Return the [X, Y] coordinate for the center point of the cell that contains the specified text.  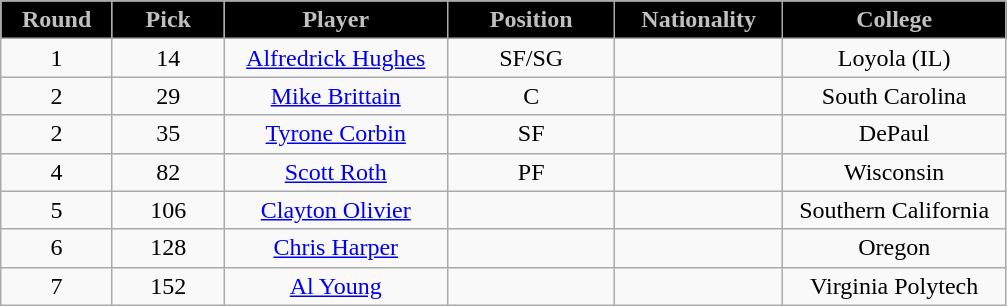
South Carolina [894, 96]
128 [168, 248]
Al Young [336, 286]
Virginia Polytech [894, 286]
6 [57, 248]
PF [531, 172]
DePaul [894, 134]
College [894, 20]
5 [57, 210]
Chris Harper [336, 248]
Alfredrick Hughes [336, 58]
Clayton Olivier [336, 210]
152 [168, 286]
Wisconsin [894, 172]
Tyrone Corbin [336, 134]
106 [168, 210]
Oregon [894, 248]
Southern California [894, 210]
29 [168, 96]
Pick [168, 20]
Mike Brittain [336, 96]
Loyola (IL) [894, 58]
4 [57, 172]
Position [531, 20]
82 [168, 172]
Player [336, 20]
35 [168, 134]
C [531, 96]
Nationality [699, 20]
7 [57, 286]
SF/SG [531, 58]
Scott Roth [336, 172]
14 [168, 58]
1 [57, 58]
SF [531, 134]
Round [57, 20]
